Locate the cell with the specified text and output its (x, y) center coordinate. 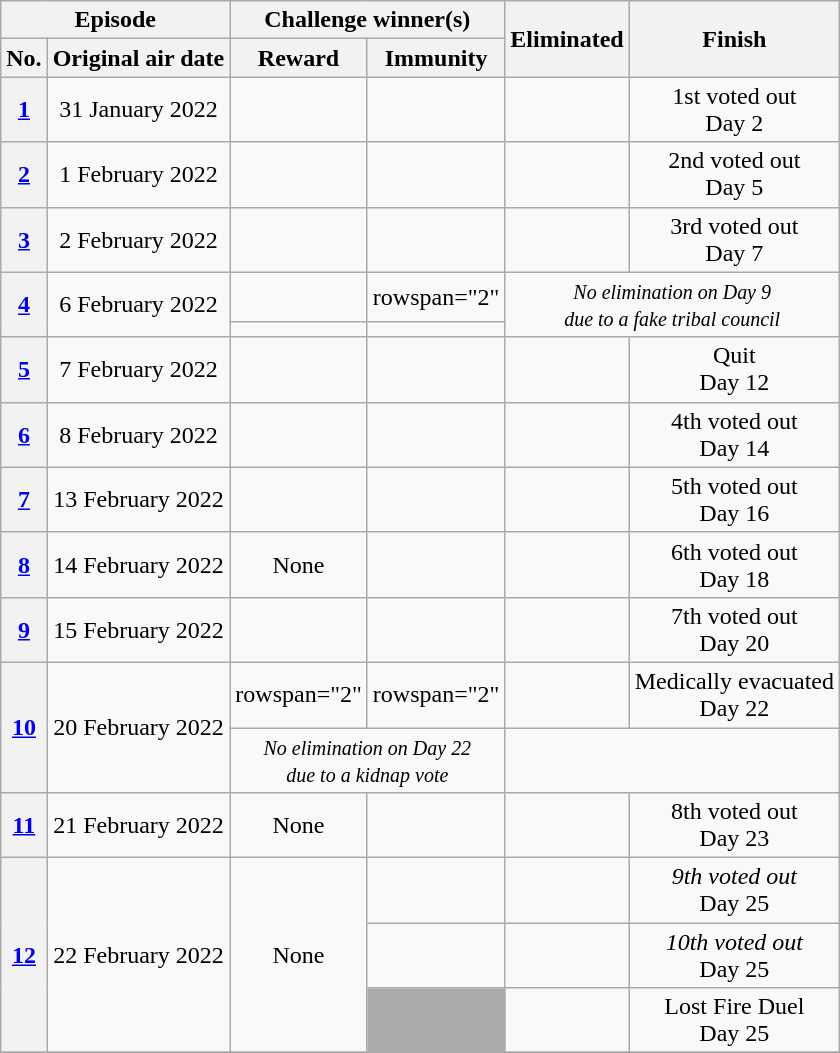
Reward (299, 58)
Finish (734, 39)
No elimination on Day 9due to a fake tribal council (672, 304)
3 (24, 240)
Challenge winner(s) (368, 20)
No elimination on Day 22due to a kidnap vote (368, 760)
Medically evacuatedDay 22 (734, 694)
7th voted outDay 20 (734, 630)
Quit Day 12 (734, 370)
4th voted out Day 14 (734, 434)
No. (24, 58)
15 February 2022 (138, 630)
10 (24, 727)
7 February 2022 (138, 370)
Episode (116, 20)
10th voted outDay 25 (734, 956)
8th voted outDay 23 (734, 826)
Original air date (138, 58)
6th voted out Day 18 (734, 564)
2nd voted outDay 5 (734, 174)
4 (24, 304)
7 (24, 500)
6 February 2022 (138, 304)
5 (24, 370)
13 February 2022 (138, 500)
6 (24, 434)
3rd voted outDay 7 (734, 240)
11 (24, 826)
9th voted outDay 25 (734, 890)
1 (24, 110)
31 January 2022 (138, 110)
5th voted out Day 16 (734, 500)
Lost Fire DuelDay 25 (734, 1020)
20 February 2022 (138, 727)
1 February 2022 (138, 174)
21 February 2022 (138, 826)
9 (24, 630)
2 February 2022 (138, 240)
8 (24, 564)
8 February 2022 (138, 434)
14 February 2022 (138, 564)
1st voted outDay 2 (734, 110)
12 (24, 956)
Immunity (436, 58)
Eliminated (567, 39)
22 February 2022 (138, 956)
2 (24, 174)
